Locate the cell with the specified text and output its [x, y] center coordinate. 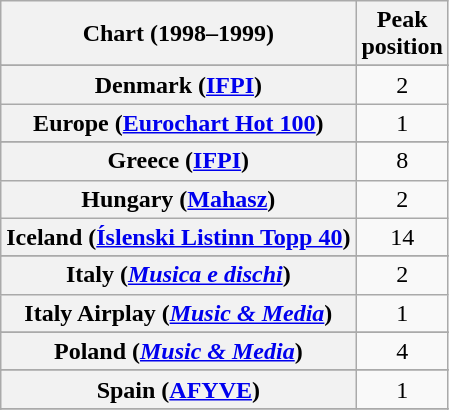
Spain (AFYVE) [178, 389]
Iceland (Íslenski Listinn Topp 40) [178, 237]
Poland (Music & Media) [178, 351]
Denmark (IFPI) [178, 85]
Peakposition [402, 34]
14 [402, 237]
Europe (Eurochart Hot 100) [178, 123]
Greece (IFPI) [178, 161]
4 [402, 351]
Hungary (Mahasz) [178, 199]
8 [402, 161]
Italy (Musica e dischi) [178, 275]
Italy Airplay (Music & Media) [178, 313]
Chart (1998–1999) [178, 34]
